For the text-containing cell, return its midpoint in (X, Y) coordinate format. 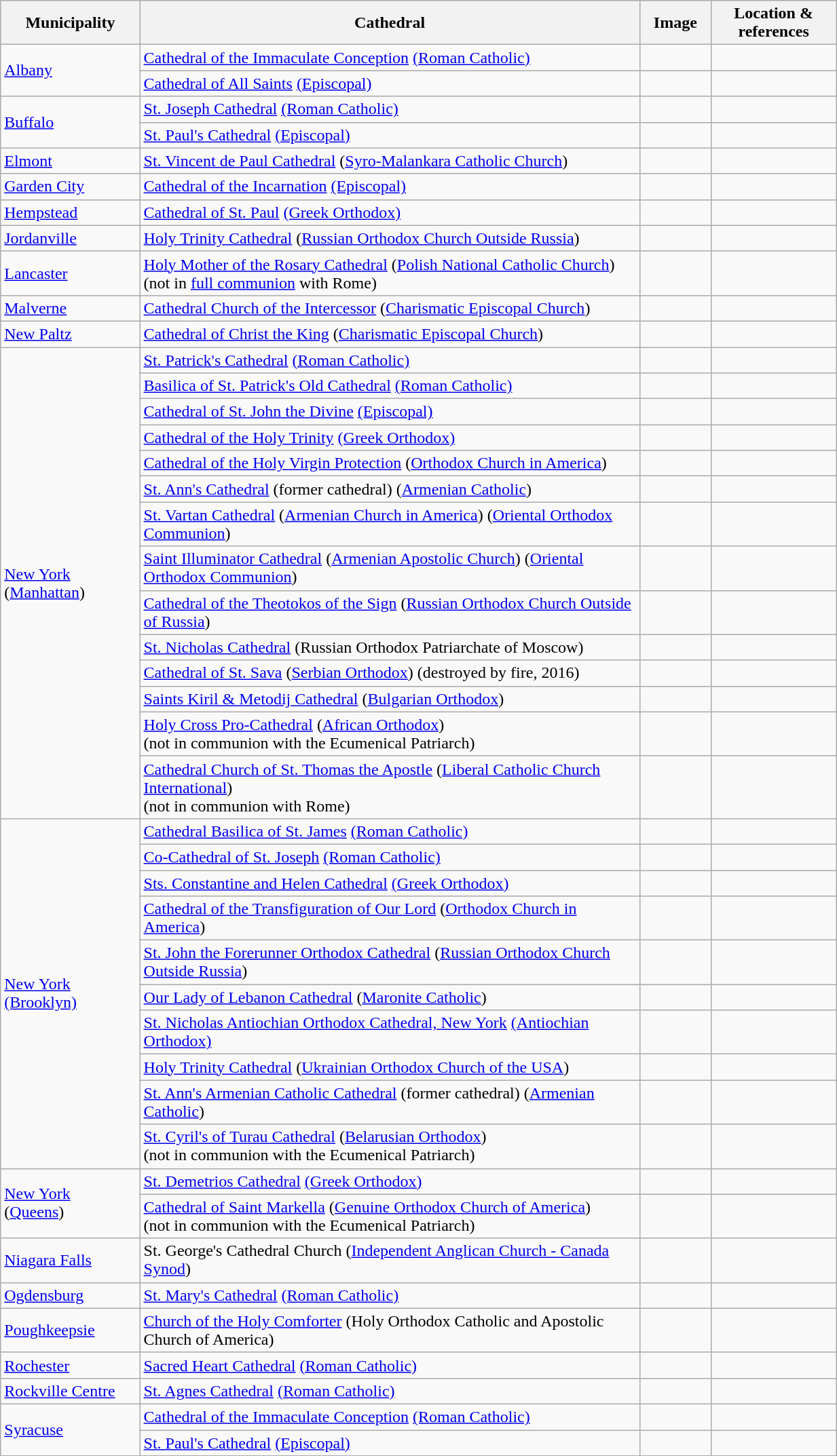
Cathedral of the Transfiguration of Our Lord (Orthodox Church in America) (390, 919)
Hempstead (71, 212)
St. Ann's Cathedral (former cathedral) (Armenian Catholic) (390, 489)
Cathedral of St. John the Divine (Episcopal) (390, 412)
Image (675, 23)
Holy Trinity Cathedral (Russian Orthodox Church Outside Russia) (390, 238)
New York(Brooklyn) (71, 993)
Holy Cross Pro-Cathedral (African Orthodox)(not in communion with the Ecumenical Patriarch) (390, 734)
Albany (71, 71)
Niagara Falls (71, 1261)
Cathedral Church of the Intercessor (Charismatic Episcopal Church) (390, 308)
St. Cyril's of Turau Cathedral (Belarusian Orthodox)(not in communion with the Ecumenical Patriarch) (390, 1147)
Ogdensburg (71, 1295)
Cathedral Basilica of St. James (Roman Catholic) (390, 831)
Malverne (71, 308)
Garden City (71, 187)
Cathedral of the Holy Virgin Protection (Orthodox Church in America) (390, 463)
St. Patrick's Cathedral (Roman Catholic) (390, 360)
Location & references (774, 23)
St. Mary's Cathedral (Roman Catholic) (390, 1295)
Basilica of St. Patrick's Old Cathedral (Roman Catholic) (390, 386)
Cathedral of Saint Markella (Genuine Orthodox Church of America)(not in communion with the Ecumenical Patriarch) (390, 1216)
St. Joseph Cathedral (Roman Catholic) (390, 109)
Jordanville (71, 238)
Lancaster (71, 273)
Saint Illuminator Cathedral (Armenian Apostolic Church) (Oriental Orthodox Communion) (390, 569)
St. George's Cathedral Church (Independent Anglican Church - Canada Synod) (390, 1261)
Syracuse (71, 1430)
Cathedral of the Theotokos of the Sign (Russian Orthodox Church Outside of Russia) (390, 612)
Rockville Centre (71, 1391)
Our Lady of Lebanon Cathedral (Maronite Catholic) (390, 997)
Co-Cathedral of St. Joseph (Roman Catholic) (390, 857)
Cathedral of All Saints (Episcopal) (390, 83)
St. Vincent de Paul Cathedral (Syro-Malankara Catholic Church) (390, 161)
Cathedral of the Holy Trinity (Greek Orthodox) (390, 438)
Church of the Holy Comforter (Holy Orthodox Catholic and Apostolic Church of America) (390, 1330)
Cathedral of Christ the King (Charismatic Episcopal Church) (390, 334)
Cathedral Church of St. Thomas the Apostle (Liberal Catholic Church International)(not in communion with Rome) (390, 787)
Cathedral of St. Sava (Serbian Orthodox) (destroyed by fire, 2016) (390, 673)
New York(Manhattan) (71, 583)
Saints Kiril & Metodij Cathedral (Bulgarian Orthodox) (390, 699)
St. Vartan Cathedral (Armenian Church in America) (Oriental Orthodox Communion) (390, 524)
New Paltz (71, 334)
Cathedral (390, 23)
Buffalo (71, 122)
Cathedral of St. Paul (Greek Orthodox) (390, 212)
Holy Trinity Cathedral (Ukrainian Orthodox Church of the USA) (390, 1067)
Rochester (71, 1365)
St. Agnes Cathedral (Roman Catholic) (390, 1391)
St. Nicholas Cathedral (Russian Orthodox Patriarchate of Moscow) (390, 647)
Cathedral of the Incarnation (Episcopal) (390, 187)
New York(Queens) (71, 1204)
Holy Mother of the Rosary Cathedral (Polish National Catholic Church)(not in full communion with Rome) (390, 273)
St. Ann's Armenian Catholic Cathedral (former cathedral) (Armenian Catholic) (390, 1102)
Sts. Constantine and Helen Cathedral (Greek Orthodox) (390, 883)
St. Nicholas Antiochian Orthodox Cathedral, New York (Antiochian Orthodox) (390, 1033)
Municipality (71, 23)
St. Demetrios Cathedral (Greek Orthodox) (390, 1181)
St. John the Forerunner Orthodox Cathedral (Russian Orthodox Church Outside Russia) (390, 962)
Elmont (71, 161)
Poughkeepsie (71, 1330)
Sacred Heart Cathedral (Roman Catholic) (390, 1365)
